Determine the (X, Y) coordinate at the center of the cell enclosing the given text.  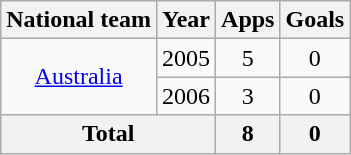
Total (108, 134)
8 (248, 134)
3 (248, 96)
Australia (79, 77)
2006 (186, 96)
5 (248, 58)
Apps (248, 20)
National team (79, 20)
Year (186, 20)
2005 (186, 58)
Goals (315, 20)
